Capture the cell that displays the provided text and extract its [x, y] central coordinate. 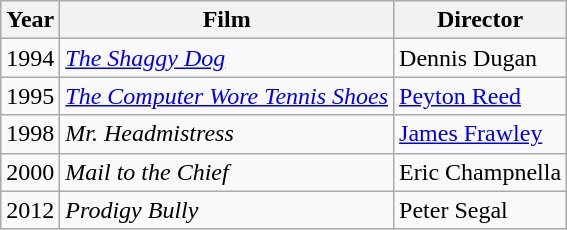
Mail to the Chief [227, 172]
Year [30, 20]
Mr. Headmistress [227, 134]
1994 [30, 58]
Peyton Reed [480, 96]
1998 [30, 134]
Film [227, 20]
Peter Segal [480, 210]
Prodigy Bully [227, 210]
The Shaggy Dog [227, 58]
Director [480, 20]
James Frawley [480, 134]
Eric Champnella [480, 172]
Dennis Dugan [480, 58]
2012 [30, 210]
2000 [30, 172]
1995 [30, 96]
The Computer Wore Tennis Shoes [227, 96]
